For the text-containing cell, return its midpoint in (x, y) coordinate format. 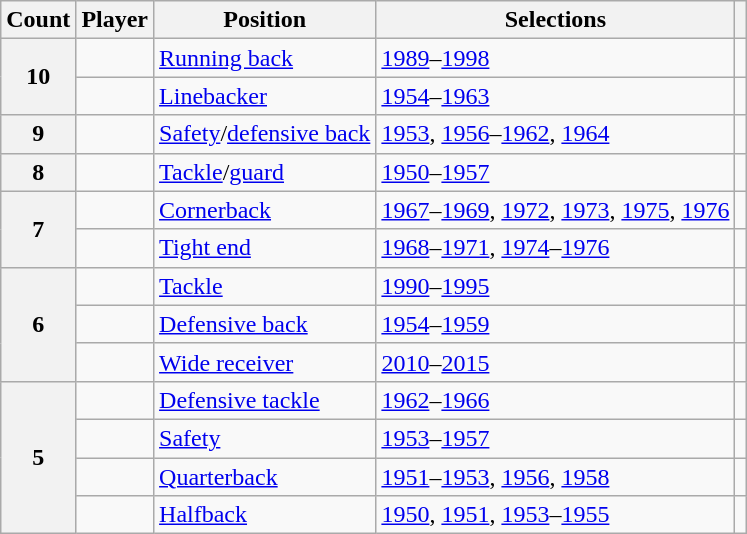
Tackle (265, 286)
Count (38, 20)
1954–1963 (556, 96)
5 (38, 457)
Safety/defensive back (265, 134)
1967–1969, 1972, 1973, 1975, 1976 (556, 210)
Running back (265, 58)
Tackle/guard (265, 172)
1950, 1951, 1953–1955 (556, 515)
1962–1966 (556, 400)
1951–1953, 1956, 1958 (556, 477)
1990–1995 (556, 286)
1989–1998 (556, 58)
Defensive back (265, 324)
Defensive tackle (265, 400)
Wide receiver (265, 362)
1953–1957 (556, 438)
1950–1957 (556, 172)
Halfback (265, 515)
2010–2015 (556, 362)
Linebacker (265, 96)
Position (265, 20)
1968–1971, 1974–1976 (556, 248)
Safety (265, 438)
8 (38, 172)
10 (38, 77)
Tight end (265, 248)
7 (38, 229)
6 (38, 324)
Cornerback (265, 210)
Selections (556, 20)
Player (115, 20)
1953, 1956–1962, 1964 (556, 134)
9 (38, 134)
Quarterback (265, 477)
1954–1959 (556, 324)
